Find where the given text appears and provide that cell's center as [x, y] coordinate. 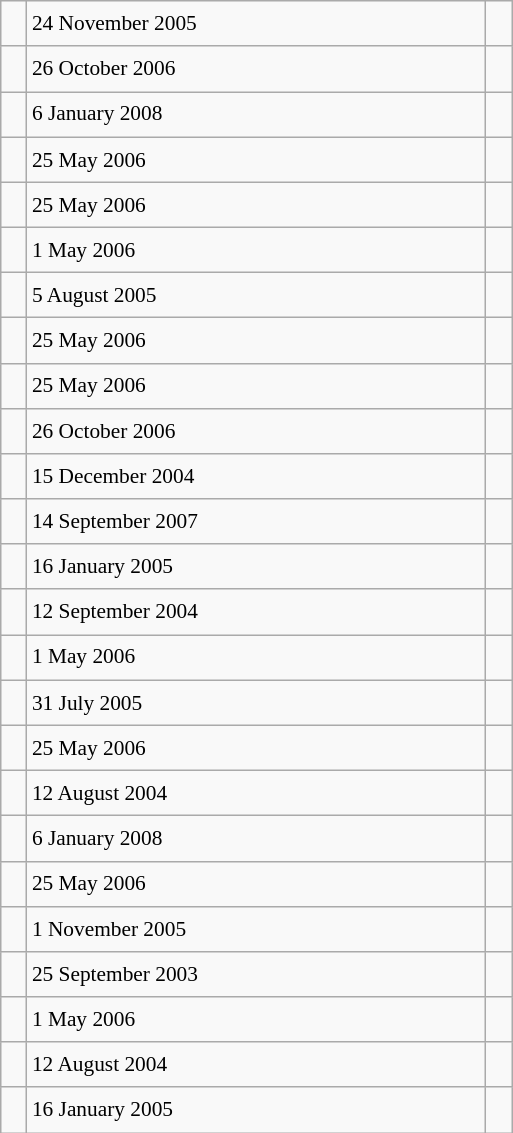
1 November 2005 [256, 928]
14 September 2007 [256, 522]
24 November 2005 [256, 24]
25 September 2003 [256, 974]
5 August 2005 [256, 296]
31 July 2005 [256, 702]
15 December 2004 [256, 476]
12 September 2004 [256, 612]
